Provide the [x, y] coordinate of the cell's center where the given text is located.  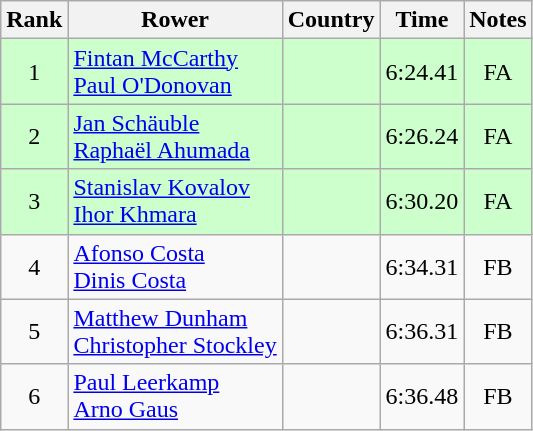
1 [34, 72]
6:36.31 [422, 332]
6:36.48 [422, 396]
3 [34, 202]
2 [34, 136]
6:24.41 [422, 72]
Rower [175, 20]
Country [331, 20]
5 [34, 332]
Stanislav KovalovIhor Khmara [175, 202]
Matthew DunhamChristopher Stockley [175, 332]
Paul LeerkampArno Gaus [175, 396]
6:34.31 [422, 266]
Time [422, 20]
4 [34, 266]
Fintan McCarthyPaul O'Donovan [175, 72]
Jan SchäubleRaphaël Ahumada [175, 136]
Rank [34, 20]
6 [34, 396]
6:26.24 [422, 136]
Notes [498, 20]
Afonso CostaDinis Costa [175, 266]
6:30.20 [422, 202]
